Return (X, Y) of the center of cell containing provided text 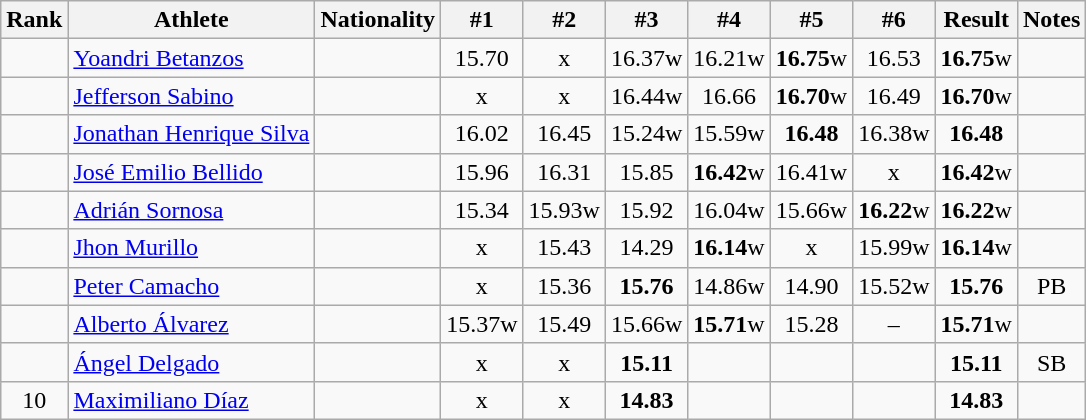
16.31 (564, 172)
Notes (1051, 20)
Alberto Álvarez (192, 324)
15.36 (564, 286)
15.85 (646, 172)
15.28 (811, 324)
15.99w (894, 248)
Yoandri Betanzos (192, 58)
16.02 (482, 134)
#2 (564, 20)
SB (1051, 362)
16.41w (811, 172)
16.53 (894, 58)
15.96 (482, 172)
#1 (482, 20)
16.44w (646, 96)
16.66 (729, 96)
– (894, 324)
16.37w (646, 58)
#6 (894, 20)
15.49 (564, 324)
15.92 (646, 210)
10 (34, 400)
14.90 (811, 286)
15.34 (482, 210)
15.59w (729, 134)
16.21w (729, 58)
15.52w (894, 286)
15.70 (482, 58)
14.29 (646, 248)
Nationality (378, 20)
15.37w (482, 324)
Jefferson Sabino (192, 96)
15.93w (564, 210)
14.86w (729, 286)
16.38w (894, 134)
Rank (34, 20)
#4 (729, 20)
Peter Camacho (192, 286)
Jhon Murillo (192, 248)
#5 (811, 20)
Result (976, 20)
Ángel Delgado (192, 362)
Maximiliano Díaz (192, 400)
16.49 (894, 96)
#3 (646, 20)
15.43 (564, 248)
PB (1051, 286)
15.24w (646, 134)
Jonathan Henrique Silva (192, 134)
José Emilio Bellido (192, 172)
16.45 (564, 134)
16.04w (729, 210)
Athlete (192, 20)
Adrián Sornosa (192, 210)
